Identify which cell holds the provided text, then report its (X, Y) central coordinate. 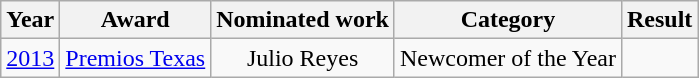
Award (136, 20)
Category (508, 20)
Year (30, 20)
Julio Reyes (303, 58)
Premios Texas (136, 58)
Nominated work (303, 20)
Result (659, 20)
2013 (30, 58)
Newcomer of the Year (508, 58)
